Locate the cell with the specified text and output its [x, y] center coordinate. 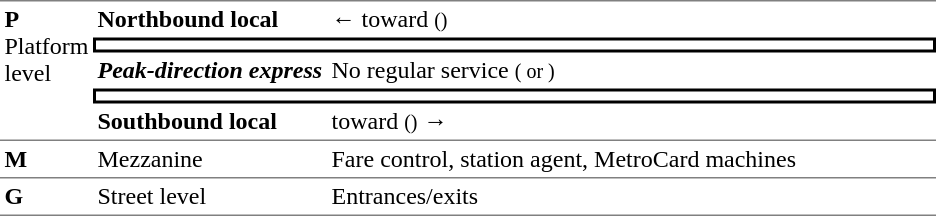
← toward () [632, 19]
Southbound local [210, 122]
Fare control, station agent, MetroCard machines [632, 159]
M [46, 159]
Mezzanine [210, 159]
Street level [210, 196]
Northbound local [210, 19]
PPlatform level [46, 70]
Peak-direction express [210, 70]
No regular service ( or ) [632, 70]
Entrances/exits [632, 196]
toward () → [632, 122]
G [46, 196]
